Capture the cell that displays the provided text and extract its [X, Y] central coordinate. 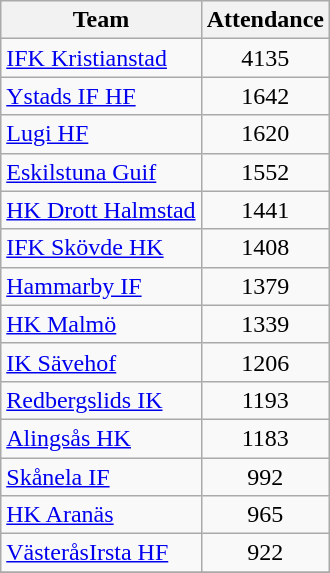
1642 [265, 96]
IFK Kristianstad [101, 58]
HK Aranäs [101, 515]
1206 [265, 362]
Team [101, 20]
Hammarby IF [101, 286]
1620 [265, 134]
1552 [265, 172]
1183 [265, 438]
Skånela IF [101, 477]
IFK Skövde HK [101, 248]
4135 [265, 58]
Alingsås HK [101, 438]
965 [265, 515]
1379 [265, 286]
1441 [265, 210]
HK Malmö [101, 324]
1193 [265, 400]
VästeråsIrsta HF [101, 553]
Lugi HF [101, 134]
922 [265, 553]
Redbergslids IK [101, 400]
HK Drott Halmstad [101, 210]
1339 [265, 324]
Attendance [265, 20]
IK Sävehof [101, 362]
992 [265, 477]
1408 [265, 248]
Eskilstuna Guif [101, 172]
Ystads IF HF [101, 96]
